Pinpoint the cell where the given text exists, returning its [x, y] midpoint coordinate. 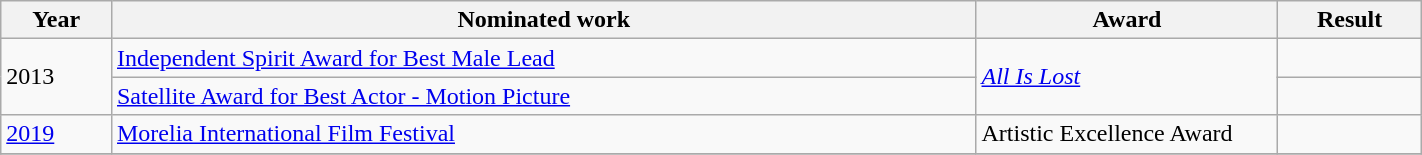
Morelia International Film Festival [543, 134]
2019 [56, 134]
2013 [56, 77]
Artistic Excellence Award [1127, 134]
Year [56, 20]
Nominated work [543, 20]
Independent Spirit Award for Best Male Lead [543, 58]
Result [1350, 20]
Satellite Award for Best Actor - Motion Picture [543, 96]
Award [1127, 20]
All Is Lost [1127, 77]
